Determine the (x, y) coordinate at the center of the cell enclosing the given text.  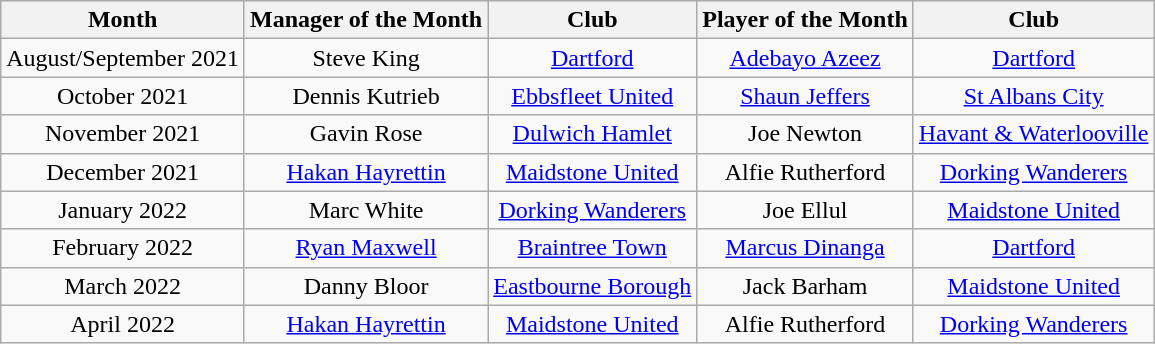
March 2022 (123, 286)
April 2022 (123, 324)
Jack Barham (806, 286)
Steve King (366, 58)
Braintree Town (592, 248)
December 2021 (123, 172)
Eastbourne Borough (592, 286)
October 2021 (123, 96)
August/September 2021 (123, 58)
Havant & Waterlooville (1034, 134)
Adebayo Azeez (806, 58)
Player of the Month (806, 20)
St Albans City (1034, 96)
Marcus Dinanga (806, 248)
Gavin Rose (366, 134)
Ryan Maxwell (366, 248)
Month (123, 20)
Ebbsfleet United (592, 96)
November 2021 (123, 134)
Manager of the Month (366, 20)
Dennis Kutrieb (366, 96)
Joe Ellul (806, 210)
Joe Newton (806, 134)
Dulwich Hamlet (592, 134)
Shaun Jeffers (806, 96)
Danny Bloor (366, 286)
January 2022 (123, 210)
Marc White (366, 210)
February 2022 (123, 248)
